Search for the cell housing the specified text and yield its (x, y) center coordinate. 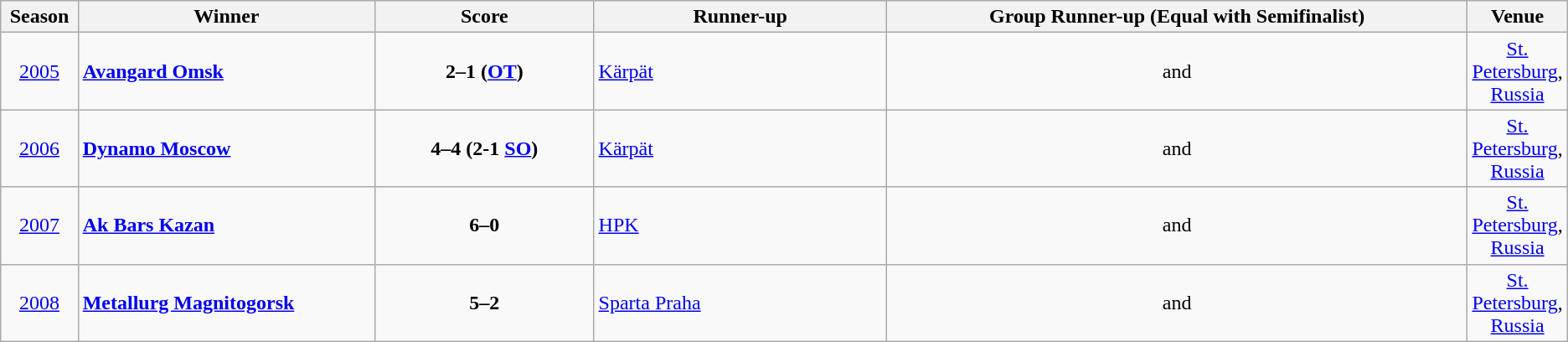
2007 (39, 225)
Score (484, 17)
4–4 (2-1 SO) (484, 148)
2008 (39, 303)
Dynamo Moscow (226, 148)
Ak Bars Kazan (226, 225)
6–0 (484, 225)
Winner (226, 17)
Season (39, 17)
Venue (1518, 17)
2–1 (OT) (484, 71)
Metallurg Magnitogorsk (226, 303)
2005 (39, 71)
5–2 (484, 303)
2006 (39, 148)
HPK (740, 225)
Runner-up (740, 17)
Group Runner-up (Equal with Semifinalist) (1177, 17)
Avangard Omsk (226, 71)
Sparta Praha (740, 303)
